From the cell containing the given text, extract its center point as (X, Y) coordinate. 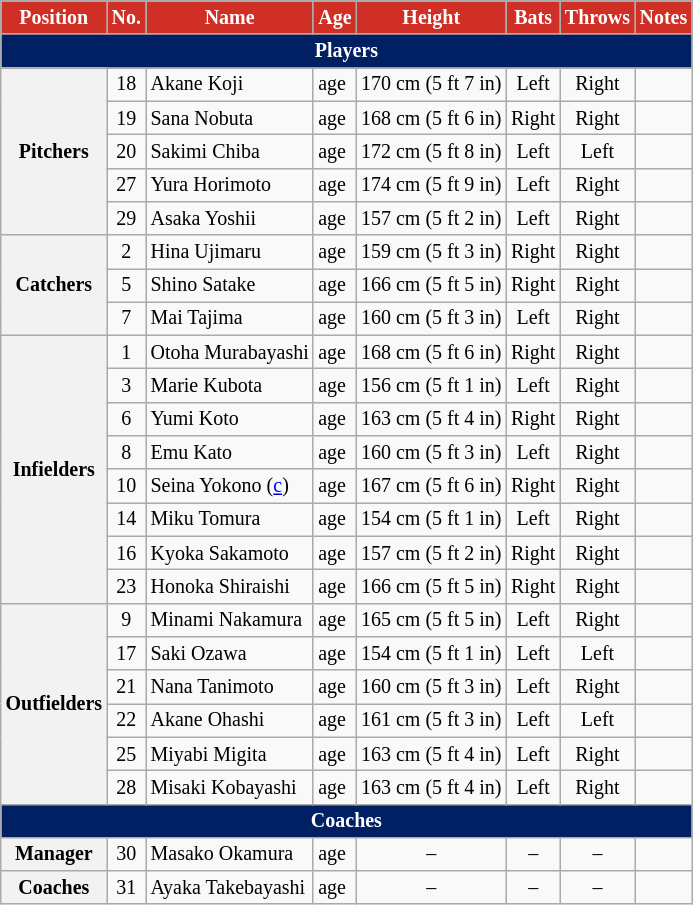
17 (126, 654)
Misaki Kobayashi (230, 788)
31 (126, 888)
Sana Nobuta (230, 118)
Height (431, 18)
22 (126, 720)
1 (126, 352)
159 cm (5 ft 3 in) (431, 252)
21 (126, 686)
6 (126, 420)
30 (126, 854)
Kyoka Sakamoto (230, 554)
Position (54, 18)
Bats (533, 18)
18 (126, 84)
8 (126, 452)
23 (126, 586)
Ayaka Takebayashi (230, 888)
Miyabi Migita (230, 754)
Akane Koji (230, 84)
Saki Ozawa (230, 654)
No. (126, 18)
Shino Satake (230, 286)
Miku Tomura (230, 520)
Sakimi Chiba (230, 152)
Catchers (54, 285)
Seina Yokono (c) (230, 486)
Players (346, 52)
7 (126, 318)
Throws (598, 18)
20 (126, 152)
172 cm (5 ft 8 in) (431, 152)
28 (126, 788)
2 (126, 252)
16 (126, 554)
19 (126, 118)
161 cm (5 ft 3 in) (431, 720)
167 cm (5 ft 6 in) (431, 486)
Asaka Yoshii (230, 218)
Masako Okamura (230, 854)
29 (126, 218)
25 (126, 754)
3 (126, 386)
Manager (54, 854)
Yumi Koto (230, 420)
Akane Ohashi (230, 720)
Nana Tanimoto (230, 686)
170 cm (5 ft 7 in) (431, 84)
Infielders (54, 470)
Emu Kato (230, 452)
156 cm (5 ft 1 in) (431, 386)
165 cm (5 ft 5 in) (431, 620)
Marie Kubota (230, 386)
Minami Nakamura (230, 620)
Mai Tajima (230, 318)
Hina Ujimaru (230, 252)
27 (126, 184)
Yura Horimoto (230, 184)
Pitchers (54, 152)
Outfielders (54, 704)
14 (126, 520)
5 (126, 286)
174 cm (5 ft 9 in) (431, 184)
Honoka Shiraishi (230, 586)
Age (334, 18)
10 (126, 486)
Notes (664, 18)
9 (126, 620)
Name (230, 18)
Otoha Murabayashi (230, 352)
